Return the [X, Y] coordinate for the center point of the cell that contains the specified text.  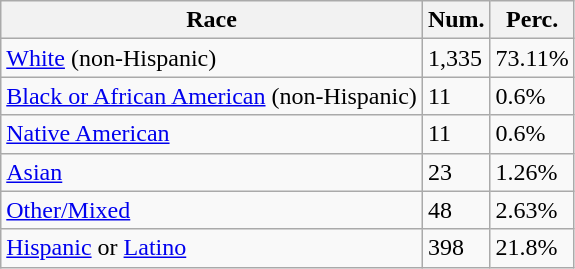
73.11% [532, 58]
Num. [456, 20]
1.26% [532, 172]
23 [456, 172]
White (non-Hispanic) [212, 58]
Native American [212, 134]
48 [456, 210]
Hispanic or Latino [212, 248]
Other/Mixed [212, 210]
Black or African American (non-Hispanic) [212, 96]
21.8% [532, 248]
2.63% [532, 210]
398 [456, 248]
Race [212, 20]
Perc. [532, 20]
Asian [212, 172]
1,335 [456, 58]
